Return the [X, Y] coordinate for the center point of the cell that contains the specified text.  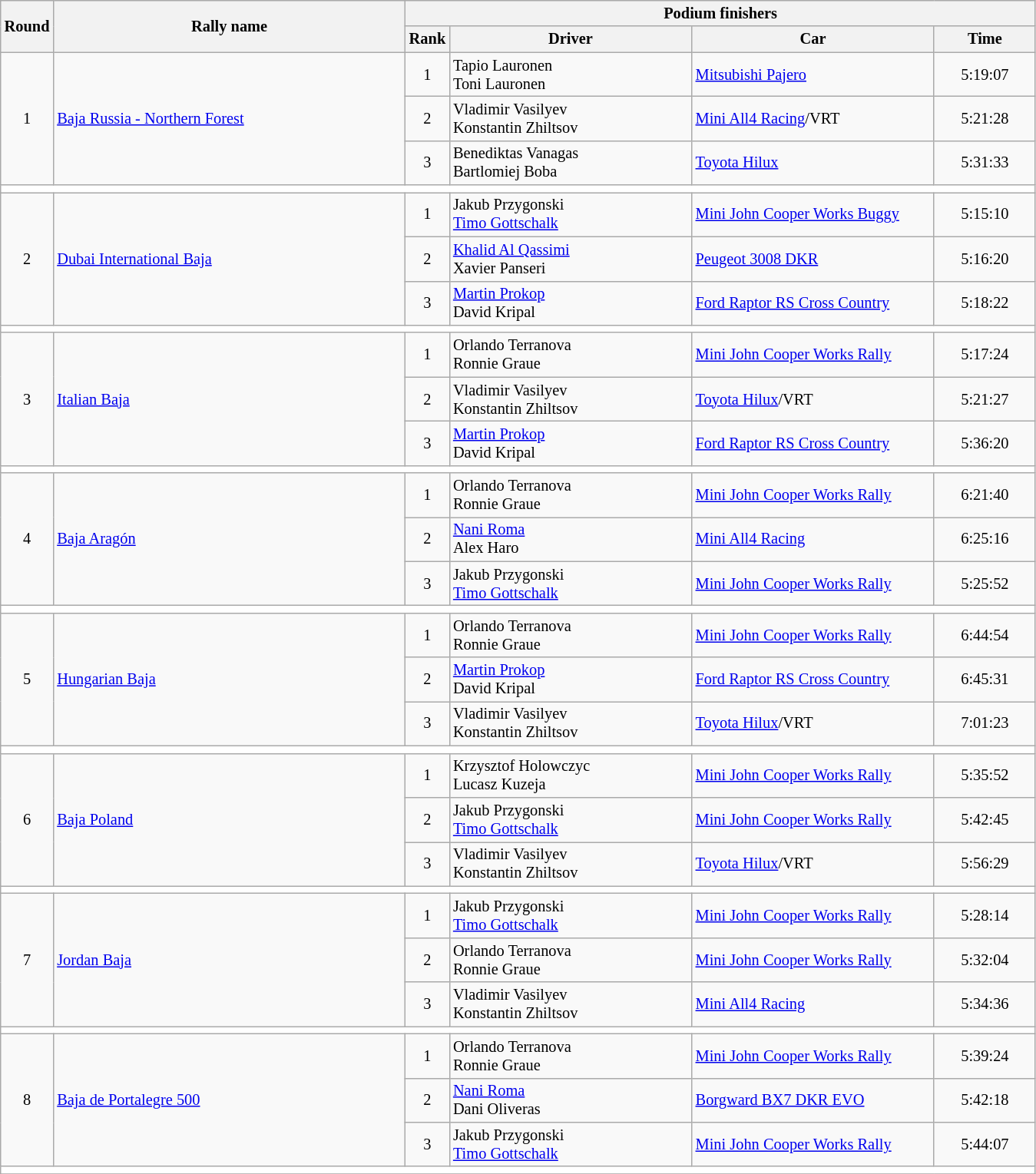
Dubai International Baja [229, 258]
6:44:54 [985, 635]
Podium finishers [720, 13]
Round [28, 26]
Jordan Baja [229, 960]
Toyota Hilux [813, 163]
5:32:04 [985, 960]
Mitsubishi Pajero [813, 74]
5:25:52 [985, 584]
5:35:52 [985, 776]
5:42:18 [985, 1100]
5:15:10 [985, 214]
Rank [427, 39]
5:36:20 [985, 443]
Peugeot 3008 DKR [813, 259]
Benediktas Vanagas Bartlomiej Boba [571, 163]
5:56:29 [985, 864]
Mini John Cooper Works Buggy [813, 214]
5:34:36 [985, 1004]
6:45:31 [985, 680]
5:17:24 [985, 355]
5 [28, 679]
8 [28, 1100]
Nani Roma Dani Oliveras [571, 1100]
Car [813, 39]
Khalid Al Qassimi Xavier Panseri [571, 259]
5:16:20 [985, 259]
5:44:07 [985, 1144]
5:21:27 [985, 399]
Tapio Lauronen Toni Lauronen [571, 74]
Baja Poland [229, 820]
Time [985, 39]
Rally name [229, 26]
5:18:22 [985, 303]
Baja Aragón [229, 539]
5:31:33 [985, 163]
7:01:23 [985, 723]
Nani Roma Alex Haro [571, 539]
Krzysztof Holowczyc Lucasz Kuzeja [571, 776]
Italian Baja [229, 399]
5:19:07 [985, 74]
Mini All4 Racing/VRT [813, 118]
Borgward BX7 DKR EVO [813, 1100]
Baja Russia - Northern Forest [229, 118]
6:25:16 [985, 539]
Driver [571, 39]
6:21:40 [985, 495]
4 [28, 539]
6 [28, 820]
5:21:28 [985, 118]
Baja de Portalegre 500 [229, 1100]
5:42:45 [985, 819]
7 [28, 960]
5:39:24 [985, 1056]
Hungarian Baja [229, 679]
5:28:14 [985, 915]
